Determine the [X, Y] coordinate at the center of the cell enclosing the given text.  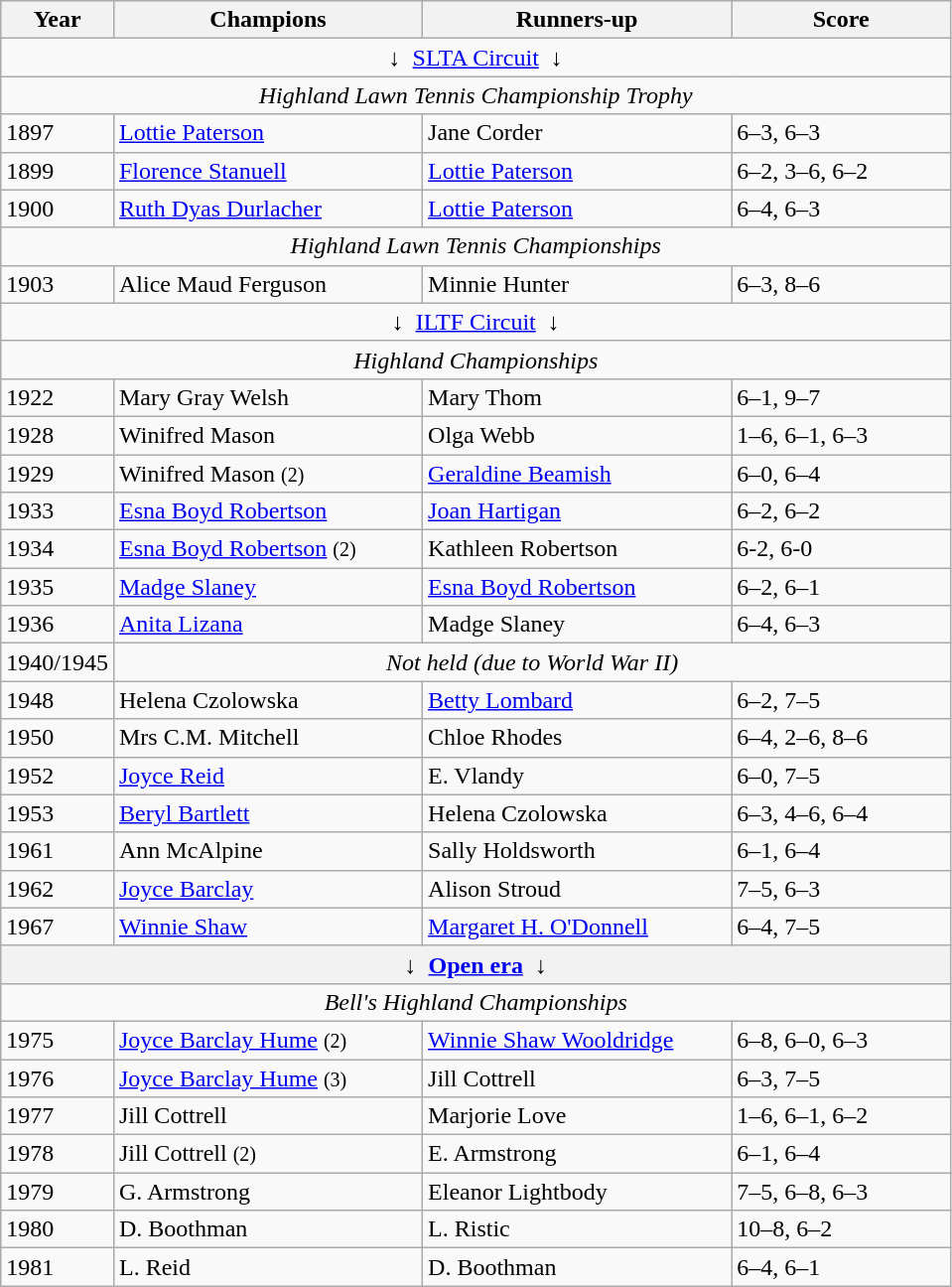
↓ ILTF Circuit ↓ [476, 322]
6–3, 7–5 [842, 1077]
7–5, 6–8, 6–3 [842, 1192]
↓ Open era ↓ [476, 964]
6–8, 6–0, 6–3 [842, 1040]
1940/1945 [58, 662]
Jane Corder [578, 133]
6–0, 7–5 [842, 776]
G. Armstrong [268, 1192]
7–5, 6–3 [842, 889]
E. Vlandy [578, 776]
Betty Lombard [578, 700]
Winnie Shaw [268, 927]
1979 [58, 1192]
Florence Stanuell [268, 171]
L. Ristic [578, 1229]
Esna Boyd Robertson (2) [268, 549]
Highland Lawn Tennis Championships [476, 246]
Mary Gray Welsh [268, 397]
Champions [268, 20]
Score [842, 20]
1934 [58, 549]
Eleanor Lightbody [578, 1192]
6–3, 4–6, 6–4 [842, 813]
Highland Championships [476, 359]
6–2, 6–1 [842, 587]
Highland Lawn Tennis Championship Trophy [476, 95]
1976 [58, 1077]
1953 [58, 813]
Geraldine Beamish [578, 474]
Winifred Mason (2) [268, 474]
1933 [58, 511]
1928 [58, 435]
1967 [58, 927]
6–4, 2–6, 8–6 [842, 738]
1899 [58, 171]
1900 [58, 209]
E. Armstrong [578, 1154]
↓ SLTA Circuit ↓ [476, 58]
Joyce Barclay Hume (3) [268, 1077]
1975 [58, 1040]
Anita Lizana [268, 625]
Alice Maud Ferguson [268, 284]
1981 [58, 1267]
1–6, 6–1, 6–2 [842, 1116]
1936 [58, 625]
Sally Holdsworth [578, 851]
6–4, 7–5 [842, 927]
Marjorie Love [578, 1116]
1929 [58, 474]
Winnie Shaw Wooldridge [578, 1040]
6–1, 9–7 [842, 397]
1922 [58, 397]
6–3, 8–6 [842, 284]
6–2, 6–2 [842, 511]
1–6, 6–1, 6–3 [842, 435]
Ann McAlpine [268, 851]
6–2, 7–5 [842, 700]
Joyce Barclay Hume (2) [268, 1040]
6–2, 3–6, 6–2 [842, 171]
Runners-up [578, 20]
6–3, 6–3 [842, 133]
Kathleen Robertson [578, 549]
10–8, 6–2 [842, 1229]
Minnie Hunter [578, 284]
1935 [58, 587]
Not held (due to World War II) [532, 662]
1980 [58, 1229]
6-2, 6-0 [842, 549]
Ruth Dyas Durlacher [268, 209]
1903 [58, 284]
Year [58, 20]
1950 [58, 738]
1897 [58, 133]
1948 [58, 700]
Joyce Barclay [268, 889]
Beryl Bartlett [268, 813]
Mary Thom [578, 397]
1961 [58, 851]
1952 [58, 776]
Bell's Highland Championships [476, 1002]
Mrs C.M. Mitchell [268, 738]
Joan Hartigan [578, 511]
L. Reid [268, 1267]
6–0, 6–4 [842, 474]
Chloe Rhodes [578, 738]
1962 [58, 889]
Alison Stroud [578, 889]
Winifred Mason [268, 435]
Olga Webb [578, 435]
1978 [58, 1154]
Margaret H. O'Donnell [578, 927]
6–4, 6–1 [842, 1267]
1977 [58, 1116]
Joyce Reid [268, 776]
Jill Cottrell (2) [268, 1154]
